For the text-containing cell, return its midpoint in (x, y) coordinate format. 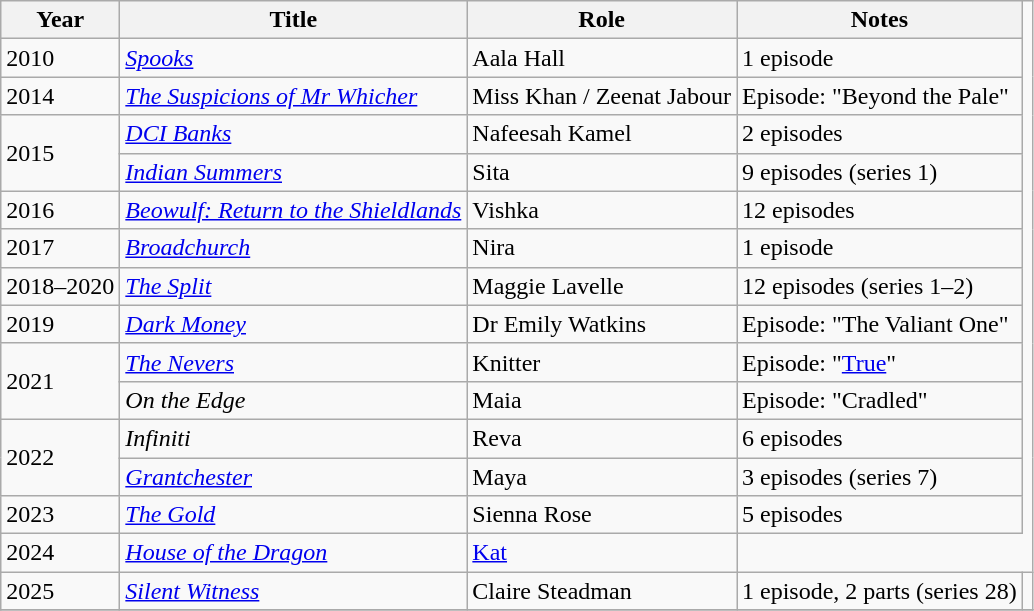
Reva (602, 438)
1 episode, 2 parts (series 28) (879, 591)
Sienna Rose (602, 515)
Episode: "Beyond the Pale" (879, 96)
2016 (60, 210)
2025 (60, 591)
2014 (60, 96)
Year (60, 20)
House of the Dragon (294, 553)
Sita (602, 172)
2018–2020 (60, 286)
2023 (60, 515)
Aala Hall (602, 58)
Role (602, 20)
Indian Summers (294, 172)
The Split (294, 286)
2015 (60, 153)
2010 (60, 58)
Episode: "The Valiant One" (879, 324)
Claire Steadman (602, 591)
Notes (879, 20)
3 episodes (series 7) (879, 477)
Title (294, 20)
On the Edge (294, 400)
Vishka (602, 210)
Silent Witness (294, 591)
2021 (60, 381)
2019 (60, 324)
Kat (602, 553)
The Suspicions of Mr Whicher (294, 96)
2024 (60, 553)
2022 (60, 457)
Spooks (294, 58)
Maia (602, 400)
5 episodes (879, 515)
2 episodes (879, 134)
DCI Banks (294, 134)
The Nevers (294, 362)
Knitter (602, 362)
Grantchester (294, 477)
Dark Money (294, 324)
6 episodes (879, 438)
Miss Khan / Zeenat Jabour (602, 96)
Maggie Lavelle (602, 286)
Dr Emily Watkins (602, 324)
2017 (60, 248)
Nira (602, 248)
The Gold (294, 515)
Infiniti (294, 438)
Maya (602, 477)
Episode: "True" (879, 362)
Episode: "Cradled" (879, 400)
9 episodes (series 1) (879, 172)
12 episodes (series 1–2) (879, 286)
Nafeesah Kamel (602, 134)
12 episodes (879, 210)
Broadchurch (294, 248)
Beowulf: Return to the Shieldlands (294, 210)
